Return [x, y] of the center of cell containing provided text 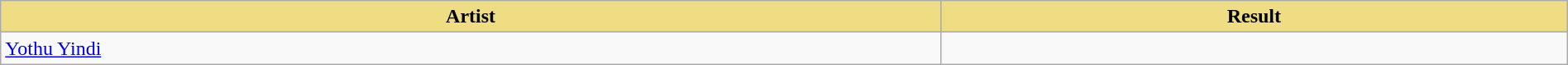
Artist [471, 17]
Result [1254, 17]
Yothu Yindi [471, 48]
